Search for the cell housing the specified text and yield its [X, Y] center coordinate. 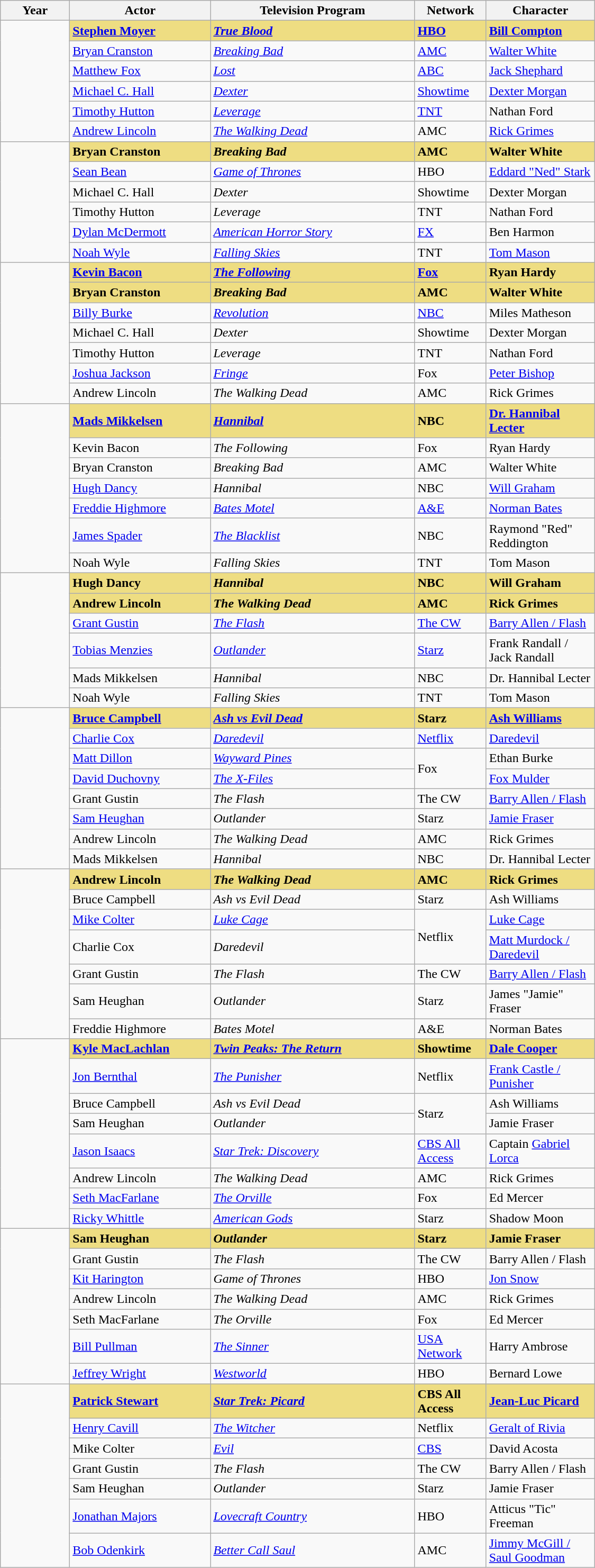
Ben Harmon [541, 232]
Patrick Stewart [140, 1401]
David Duchovny [140, 778]
Ethan Burke [541, 758]
Better Call Saul [313, 1551]
Revolution [313, 313]
Kit Harington [140, 1279]
Billy Burke [140, 313]
Tobias Menzies [140, 651]
Actor [140, 11]
Fox Mulder [541, 778]
Television Program [313, 11]
Sean Bean [140, 171]
Year [35, 11]
Geralt of Rivia [541, 1428]
Character [541, 11]
James Spader [140, 536]
CBS [451, 1448]
Jon Snow [541, 1279]
James "Jamie" Fraser [541, 1001]
Kyle MacLachlan [140, 1049]
Westworld [313, 1374]
Bob Odenkirk [140, 1551]
Lovecraft Country [313, 1516]
American Horror Story [313, 232]
Raymond "Red" Reddington [541, 536]
True Blood [313, 31]
Bill Pullman [140, 1346]
ABC [451, 71]
Wayward Pines [313, 758]
Henry Cavill [140, 1428]
Jason Isaacs [140, 1150]
FX [451, 232]
Miles Matheson [541, 313]
American Gods [313, 1218]
Peter Bishop [541, 373]
Matt Murdock / Daredevil [541, 946]
The Sinner [313, 1346]
Eddard "Ned" Stark [541, 171]
The Blacklist [313, 536]
Dale Cooper [541, 1049]
David Acosta [541, 1448]
The X-Files [313, 778]
Harry Ambrose [541, 1346]
Matt Dillon [140, 758]
Bill Compton [541, 31]
USA Network [451, 1346]
Frank Randall / Jack Randall [541, 651]
Star Trek: Discovery [313, 1150]
Jack Shephard [541, 71]
Joshua Jackson [140, 373]
Dylan McDermott [140, 232]
Jimmy McGill / Saul Goodman [541, 1551]
Atticus "Tic" Freeman [541, 1516]
Twin Peaks: The Return [313, 1049]
Frank Castle / Punisher [541, 1076]
Fringe [313, 373]
Jon Bernthal [140, 1076]
Lost [313, 71]
Network [451, 11]
Jonathan Majors [140, 1516]
The Punisher [313, 1076]
The Witcher [313, 1428]
Evil [313, 1448]
Star Trek: Picard [313, 1401]
Captain Gabriel Lorca [541, 1150]
Jeffrey Wright [140, 1374]
Stephen Moyer [140, 31]
Ricky Whittle [140, 1218]
Bernard Lowe [541, 1374]
Jean-Luc Picard [541, 1401]
Matthew Fox [140, 71]
Shadow Moon [541, 1218]
